Pinpoint the cell where the given text exists, returning its (x, y) midpoint coordinate. 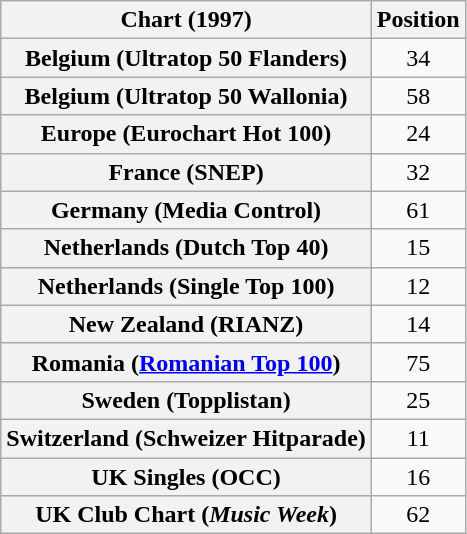
Position (418, 20)
32 (418, 172)
16 (418, 477)
New Zealand (RIANZ) (186, 324)
UK Club Chart (Music Week) (186, 515)
11 (418, 438)
25 (418, 400)
Romania (Romanian Top 100) (186, 362)
Sweden (Topplistan) (186, 400)
Chart (1997) (186, 20)
France (SNEP) (186, 172)
Netherlands (Dutch Top 40) (186, 248)
15 (418, 248)
Switzerland (Schweizer Hitparade) (186, 438)
UK Singles (OCC) (186, 477)
58 (418, 96)
14 (418, 324)
24 (418, 134)
75 (418, 362)
34 (418, 58)
Germany (Media Control) (186, 210)
Belgium (Ultratop 50 Wallonia) (186, 96)
62 (418, 515)
12 (418, 286)
Europe (Eurochart Hot 100) (186, 134)
Netherlands (Single Top 100) (186, 286)
61 (418, 210)
Belgium (Ultratop 50 Flanders) (186, 58)
